Extract the [X, Y] coordinate from the center of the cell holding the provided text.  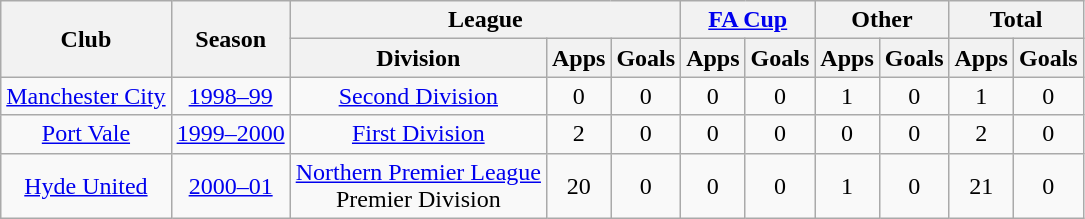
1998–99 [230, 96]
Total [1016, 20]
Other [882, 20]
1999–2000 [230, 134]
League [485, 20]
Manchester City [86, 96]
21 [981, 186]
FA Cup [748, 20]
2000–01 [230, 186]
20 [578, 186]
Second Division [418, 96]
Season [230, 39]
Division [418, 58]
Port Vale [86, 134]
Hyde United [86, 186]
Northern Premier LeaguePremier Division [418, 186]
First Division [418, 134]
Club [86, 39]
